Return the (X, Y) coordinate for the center point of the cell that contains the specified text.  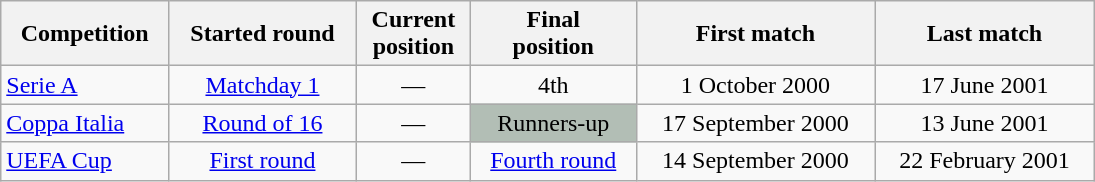
Last match (984, 34)
Fourth round (554, 161)
Final position (554, 34)
13 June 2001 (984, 123)
17 September 2000 (756, 123)
First round (263, 161)
Runners-up (554, 123)
Competition (85, 34)
Started round (263, 34)
UEFA Cup (85, 161)
4th (554, 85)
Matchday 1 (263, 85)
Round of 16 (263, 123)
1 October 2000 (756, 85)
22 February 2001 (984, 161)
14 September 2000 (756, 161)
Current position (413, 34)
Serie A (85, 85)
Coppa Italia (85, 123)
First match (756, 34)
17 June 2001 (984, 85)
